Return (x, y) of the center of cell containing provided text 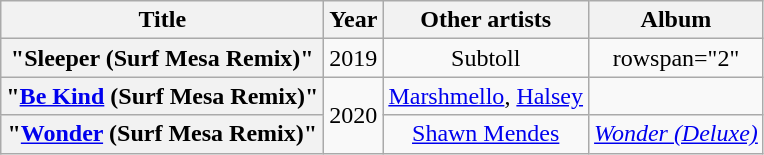
rowspan="2" (676, 58)
"Be Kind (Surf Mesa Remix)" (162, 96)
Year (354, 20)
"Wonder (Surf Mesa Remix)" (162, 134)
2019 (354, 58)
Shawn Mendes (486, 134)
2020 (354, 115)
Other artists (486, 20)
"Sleeper (Surf Mesa Remix)" (162, 58)
Marshmello, Halsey (486, 96)
Wonder (Deluxe) (676, 134)
Album (676, 20)
Subtoll (486, 58)
Title (162, 20)
